Return the (X, Y) coordinate for the center point of the cell that contains the specified text.  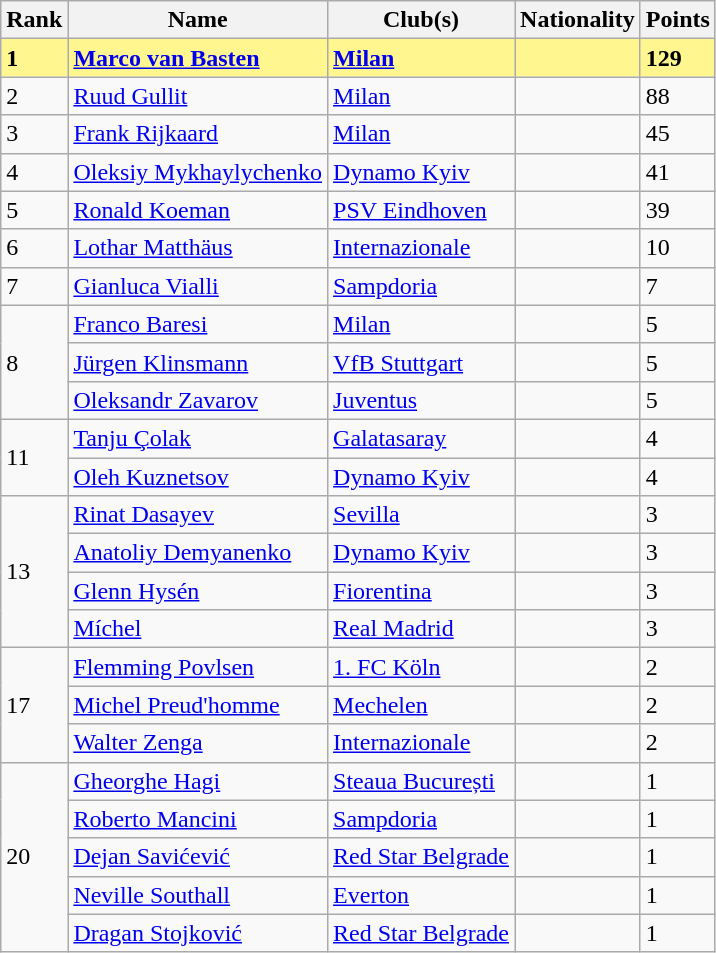
Gheorghe Hagi (198, 781)
Míchel (198, 629)
Anatoliy Demyanenko (198, 553)
Frank Rijkaard (198, 134)
Dragan Stojković (198, 933)
Neville Southall (198, 895)
Steaua București (422, 781)
1. FC Köln (422, 667)
Oleh Kuznetsov (198, 477)
PSV Eindhoven (422, 210)
Jürgen Klinsmann (198, 362)
10 (678, 248)
Rank (34, 20)
Points (678, 20)
Franco Baresi (198, 324)
Oleksandr Zavarov (198, 400)
Oleksiy Mykhaylychenko (198, 172)
Name (198, 20)
Roberto Mancini (198, 819)
Real Madrid (422, 629)
Mechelen (422, 705)
VfB Stuttgart (422, 362)
Tanju Çolak (198, 438)
Marco van Basten (198, 58)
Club(s) (422, 20)
Galatasaray (422, 438)
Dejan Savićević (198, 857)
Fiorentina (422, 591)
39 (678, 210)
Gianluca Vialli (198, 286)
45 (678, 134)
Glenn Hysén (198, 591)
41 (678, 172)
6 (34, 248)
Ruud Gullit (198, 96)
Sevilla (422, 515)
8 (34, 362)
Juventus (422, 400)
Michel Preud'homme (198, 705)
Everton (422, 895)
17 (34, 705)
88 (678, 96)
129 (678, 58)
Ronald Koeman (198, 210)
Nationality (578, 20)
11 (34, 457)
13 (34, 572)
Lothar Matthäus (198, 248)
Walter Zenga (198, 743)
20 (34, 857)
Rinat Dasayev (198, 515)
Flemming Povlsen (198, 667)
